Identify which cell holds the provided text, then report its (X, Y) central coordinate. 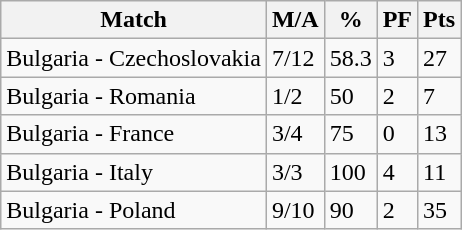
0 (397, 134)
Bulgaria - Czechoslovakia (134, 58)
PF (397, 20)
Pts (440, 20)
3 (397, 58)
3/3 (295, 172)
1/2 (295, 96)
9/10 (295, 210)
100 (350, 172)
90 (350, 210)
13 (440, 134)
Bulgaria - Poland (134, 210)
58.3 (350, 58)
35 (440, 210)
M/A (295, 20)
Bulgaria - Romania (134, 96)
Match (134, 20)
7 (440, 96)
3/4 (295, 134)
50 (350, 96)
11 (440, 172)
75 (350, 134)
% (350, 20)
7/12 (295, 58)
27 (440, 58)
Bulgaria - France (134, 134)
4 (397, 172)
Bulgaria - Italy (134, 172)
